Return (X, Y) of the center of cell containing provided text 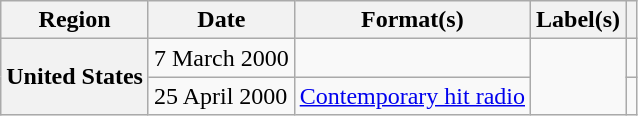
7 March 2000 (221, 58)
Format(s) (412, 20)
United States (75, 77)
Region (75, 20)
Date (221, 20)
25 April 2000 (221, 96)
Contemporary hit radio (412, 96)
Label(s) (578, 20)
